Locate the cell with the specified text and output its [X, Y] center coordinate. 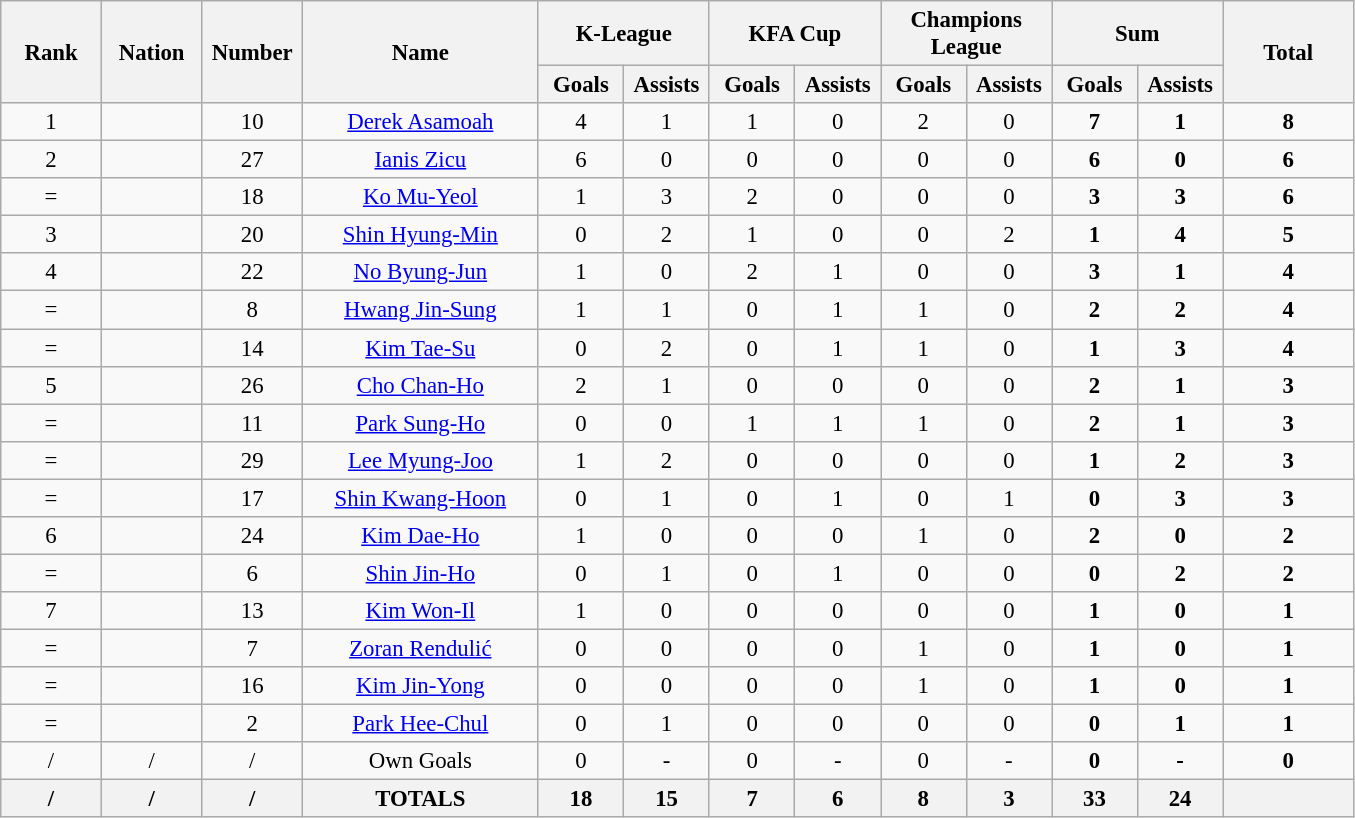
TOTALS [421, 799]
22 [252, 273]
Shin Jin-Ho [421, 573]
27 [252, 160]
Champions League [966, 34]
Kim Won-Il [421, 611]
10 [252, 122]
Shin Hyung-Min [421, 235]
Lee Myung-Joo [421, 460]
Zoran Rendulić [421, 648]
Number [252, 52]
Derek Asamoah [421, 122]
Ko Mu-Yeol [421, 197]
16 [252, 686]
KFA Cup [794, 34]
33 [1095, 799]
26 [252, 385]
Hwang Jin-Sung [421, 310]
Ianis Zicu [421, 160]
Kim Tae-Su [421, 348]
11 [252, 423]
Kim Jin-Yong [421, 686]
14 [252, 348]
29 [252, 460]
Nation [152, 52]
Cho Chan-Ho [421, 385]
20 [252, 235]
Name [421, 52]
Park Sung-Ho [421, 423]
Shin Kwang-Hoon [421, 498]
Own Goals [421, 761]
Sum [1138, 34]
No Byung-Jun [421, 273]
Rank [52, 52]
K-League [624, 34]
17 [252, 498]
Park Hee-Chul [421, 724]
13 [252, 611]
15 [667, 799]
Total [1288, 52]
Kim Dae-Ho [421, 536]
